Capture the cell that displays the provided text and extract its [x, y] central coordinate. 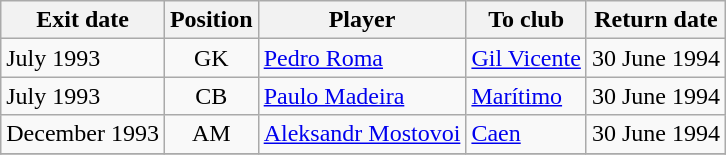
Return date [656, 20]
Aleksandr Mostovoi [362, 134]
Caen [526, 134]
To club [526, 20]
Pedro Roma [362, 58]
December 1993 [83, 134]
GK [211, 58]
AM [211, 134]
Paulo Madeira [362, 96]
CB [211, 96]
Player [362, 20]
Marítimo [526, 96]
Exit date [83, 20]
Position [211, 20]
Gil Vicente [526, 58]
